Detect which cell encompasses the target text, then output its [x, y] center coordinate. 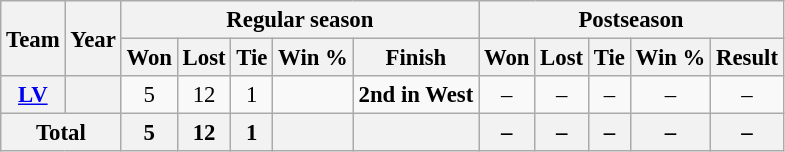
2nd in West [416, 95]
Finish [416, 58]
Year [93, 38]
Postseason [632, 20]
Team [33, 38]
Total [61, 133]
Regular season [300, 20]
Result [748, 58]
LV [33, 95]
